Capture the cell that displays the provided text and extract its [x, y] central coordinate. 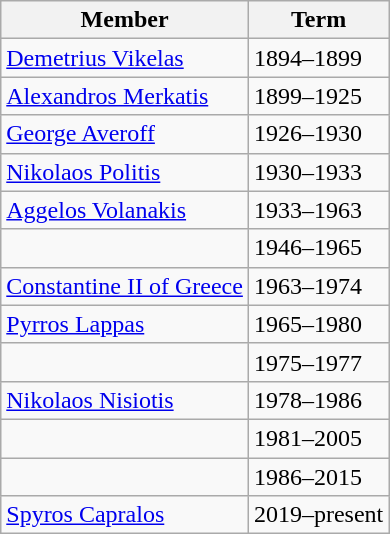
1965–1980 [318, 324]
1930–1933 [318, 172]
1899–1925 [318, 96]
1963–1974 [318, 286]
Aggelos Volanakis [125, 210]
1986–2015 [318, 477]
2019–present [318, 515]
George Averoff [125, 134]
Demetrius Vikelas [125, 58]
1978–1986 [318, 400]
1975–1977 [318, 362]
Nikolaos Nisiotis [125, 400]
Pyrros Lappas [125, 324]
Nikolaos Politis [125, 172]
1926–1930 [318, 134]
1981–2005 [318, 438]
Constantine II of Greece [125, 286]
Term [318, 20]
Member [125, 20]
1933–1963 [318, 210]
1946–1965 [318, 248]
Alexandros Merkatis [125, 96]
1894–1899 [318, 58]
Spyros Capralos [125, 515]
